Find where the given text appears and provide that cell's center as [X, Y] coordinate. 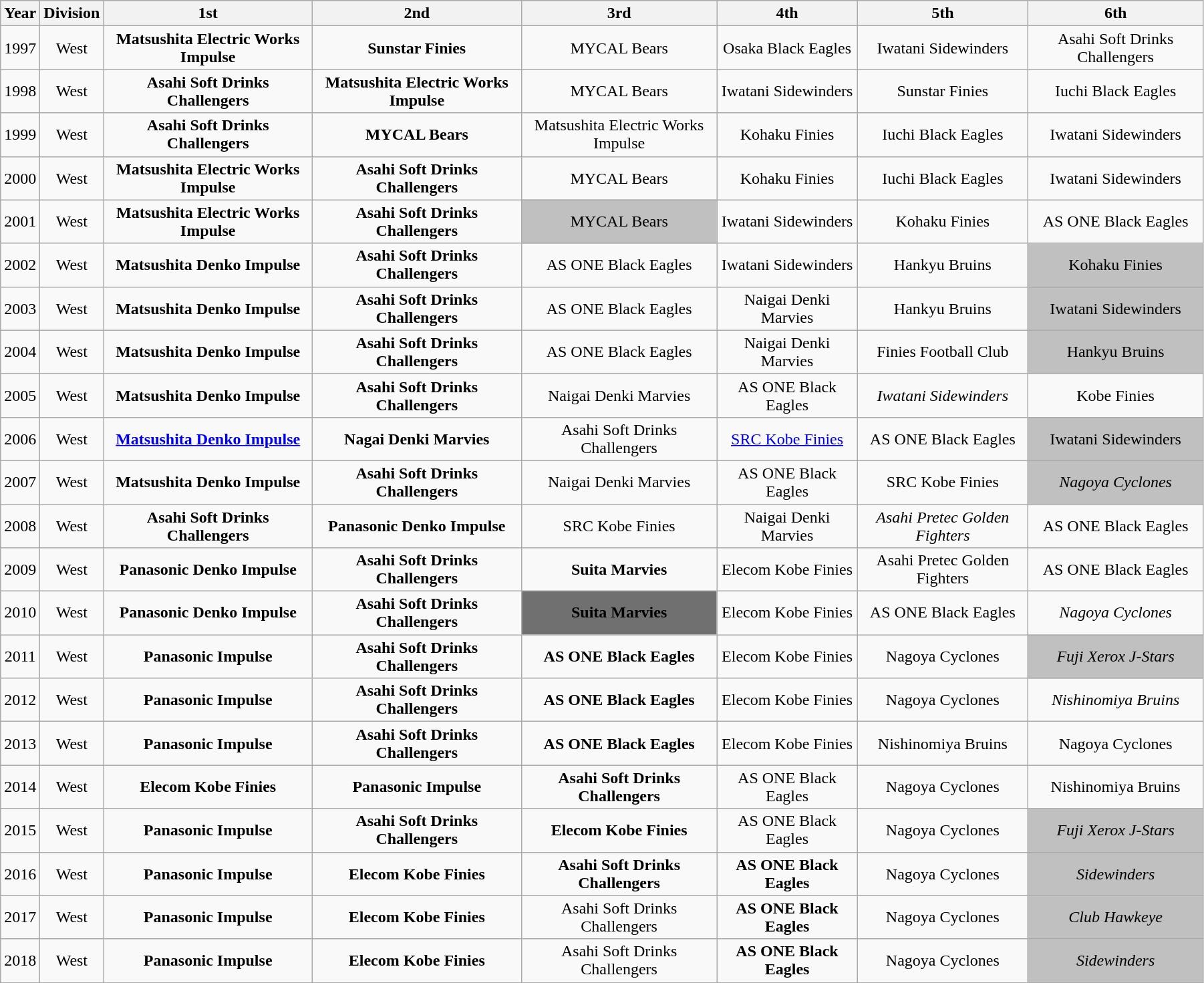
2002 [20, 265]
1st [208, 13]
Kobe Finies [1116, 396]
Osaka Black Eagles [787, 48]
Year [20, 13]
2000 [20, 178]
2nd [417, 13]
1998 [20, 91]
3rd [619, 13]
2018 [20, 961]
2006 [20, 438]
2009 [20, 569]
2008 [20, 525]
2005 [20, 396]
Division [72, 13]
2015 [20, 830]
2004 [20, 352]
2017 [20, 917]
2014 [20, 787]
2001 [20, 222]
2013 [20, 743]
5th [943, 13]
2016 [20, 874]
Finies Football Club [943, 352]
6th [1116, 13]
2012 [20, 700]
2007 [20, 482]
1997 [20, 48]
Nagai Denki Marvies [417, 438]
2003 [20, 309]
4th [787, 13]
1999 [20, 135]
2010 [20, 613]
Club Hawkeye [1116, 917]
2011 [20, 656]
